From the cell containing the given text, extract its center point as [X, Y] coordinate. 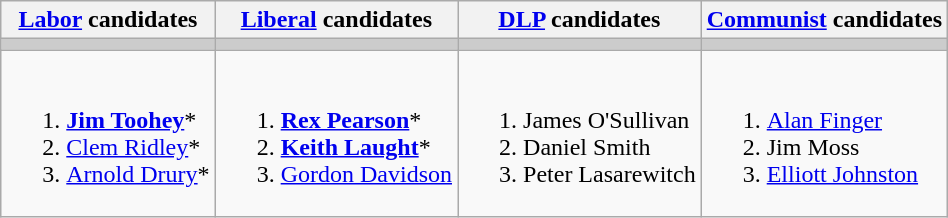
Labor candidates [108, 20]
Alan FingerJim MossElliott Johnston [824, 134]
James O'SullivanDaniel SmithPeter Lasarewitch [580, 134]
Jim Toohey*Clem Ridley*Arnold Drury* [108, 134]
Rex Pearson*Keith Laught*Gordon Davidson [336, 134]
DLP candidates [580, 20]
Liberal candidates [336, 20]
Communist candidates [824, 20]
